From the cell containing the given text, extract its center point as [X, Y] coordinate. 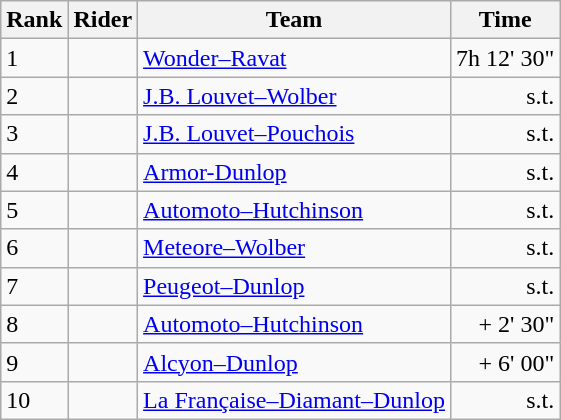
J.B. Louvet–Wolber [294, 96]
Team [294, 20]
7 [34, 286]
Alcyon–Dunlop [294, 362]
8 [34, 324]
5 [34, 210]
4 [34, 172]
Rank [34, 20]
2 [34, 96]
Wonder–Ravat [294, 58]
9 [34, 362]
Rider [103, 20]
Meteore–Wolber [294, 248]
La Française–Diamant–Dunlop [294, 400]
6 [34, 248]
J.B. Louvet–Pouchois [294, 134]
Armor-Dunlop [294, 172]
+ 6' 00" [506, 362]
3 [34, 134]
Peugeot–Dunlop [294, 286]
Time [506, 20]
10 [34, 400]
1 [34, 58]
7h 12' 30" [506, 58]
+ 2' 30" [506, 324]
